Return the [X, Y] coordinate for the center point of the cell that contains the specified text.  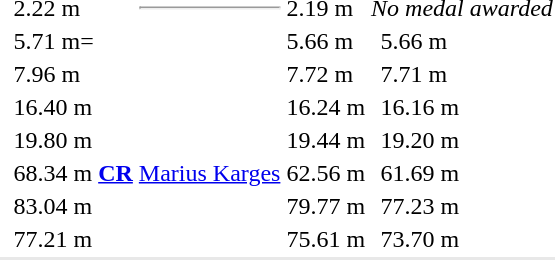
7.72 m [326, 74]
77.23 m [466, 206]
7.96 m [73, 74]
61.69 m [466, 173]
68.34 m CR [73, 173]
16.24 m [326, 107]
75.61 m [326, 239]
77.21 m [73, 239]
Marius Karges [210, 173]
16.16 m [466, 107]
7.71 m [466, 74]
16.40 m [73, 107]
79.77 m [326, 206]
62.56 m [326, 173]
19.80 m [73, 140]
19.20 m [466, 140]
73.70 m [466, 239]
5.71 m= [73, 41]
83.04 m [73, 206]
19.44 m [326, 140]
